Search for the cell housing the specified text and yield its [X, Y] center coordinate. 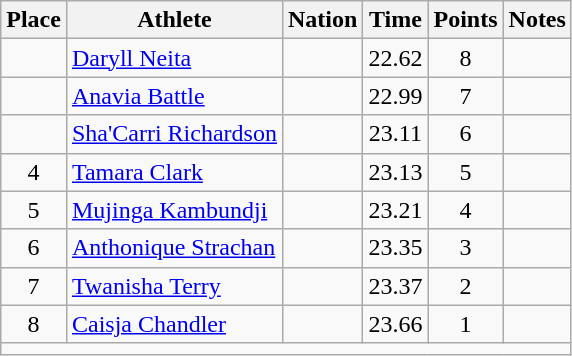
23.21 [396, 210]
23.13 [396, 172]
Mujinga Kambundji [174, 210]
Twanisha Terry [174, 286]
2 [466, 286]
Notes [537, 20]
Points [466, 20]
22.62 [396, 58]
23.37 [396, 286]
3 [466, 248]
Daryll Neita [174, 58]
Time [396, 20]
1 [466, 324]
Place [34, 20]
22.99 [396, 96]
23.11 [396, 134]
Nation [322, 20]
Tamara Clark [174, 172]
Anavia Battle [174, 96]
Anthonique Strachan [174, 248]
Athlete [174, 20]
23.66 [396, 324]
23.35 [396, 248]
Sha'Carri Richardson [174, 134]
Caisja Chandler [174, 324]
